Search for the cell housing the specified text and yield its (x, y) center coordinate. 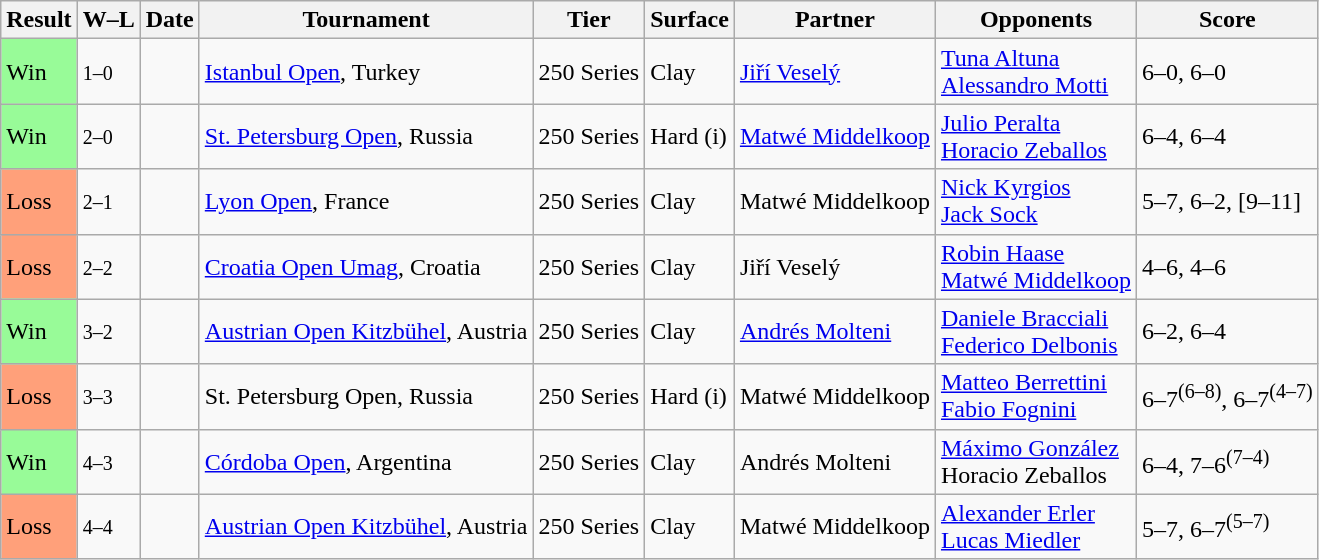
Partner (834, 20)
Robin Haase Matwé Middelkoop (1036, 266)
Score (1227, 20)
Date (170, 20)
Croatia Open Umag, Croatia (366, 266)
Tuna Altuna Alessandro Motti (1036, 72)
5–7, 6–2, [9–11] (1227, 202)
W–L (108, 20)
Opponents (1036, 20)
6–4, 6–4 (1227, 136)
6–7(6–8), 6–7(4–7) (1227, 396)
6–2, 6–4 (1227, 332)
6–4, 7–6(7–4) (1227, 462)
Alexander Erler Lucas Miedler (1036, 526)
3–2 (108, 332)
Daniele Bracciali Federico Delbonis (1036, 332)
4–3 (108, 462)
Nick Kyrgios Jack Sock (1036, 202)
Surface (690, 20)
4–6, 4–6 (1227, 266)
Matteo Berrettini Fabio Fognini (1036, 396)
6–0, 6–0 (1227, 72)
2–2 (108, 266)
Julio Peralta Horacio Zeballos (1036, 136)
Tier (589, 20)
5–7, 6–7(5–7) (1227, 526)
4–4 (108, 526)
2–1 (108, 202)
3–3 (108, 396)
Córdoba Open, Argentina (366, 462)
Lyon Open, France (366, 202)
1–0 (108, 72)
Istanbul Open, Turkey (366, 72)
2–0 (108, 136)
Result (39, 20)
Máximo González Horacio Zeballos (1036, 462)
Tournament (366, 20)
